Scan for the cell matching the given text and deliver its [x, y] coordinate at center. 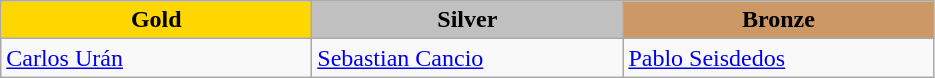
Carlos Urán [156, 58]
Sebastian Cancio [468, 58]
Gold [156, 20]
Bronze [778, 20]
Pablo Seisdedos [778, 58]
Silver [468, 20]
